Pinpoint the cell where the given text exists, returning its (x, y) midpoint coordinate. 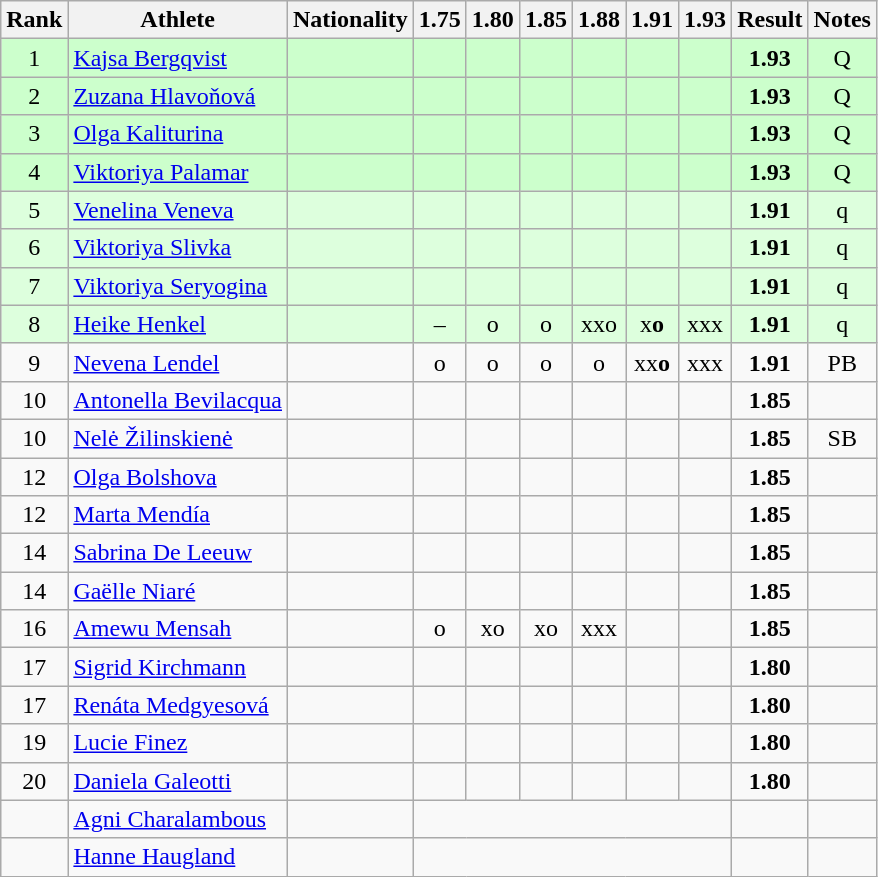
Kajsa Bergqvist (178, 58)
Sigrid Kirchmann (178, 667)
Olga Kaliturina (178, 134)
7 (34, 286)
Athlete (178, 20)
Daniela Galeotti (178, 781)
Heike Henkel (178, 324)
Agni Charalambous (178, 819)
Viktoriya Palamar (178, 172)
Result (770, 20)
Viktoriya Slivka (178, 248)
Viktoriya Seryogina (178, 286)
SB (842, 438)
PB (842, 362)
Nevena Lendel (178, 362)
Nationality (351, 20)
3 (34, 134)
Notes (842, 20)
5 (34, 210)
Amewu Mensah (178, 629)
1.75 (440, 20)
16 (34, 629)
4 (34, 172)
Gaëlle Niaré (178, 591)
Lucie Finez (178, 743)
Olga Bolshova (178, 477)
Venelina Veneva (178, 210)
Marta Mendía (178, 515)
1 (34, 58)
Nelė Žilinskienė (178, 438)
20 (34, 781)
1.88 (598, 20)
Rank (34, 20)
9 (34, 362)
Renáta Medgyesová (178, 705)
Hanne Haugland (178, 857)
8 (34, 324)
Zuzana Hlavoňová (178, 96)
6 (34, 248)
2 (34, 96)
19 (34, 743)
– (440, 324)
Sabrina De Leeuw (178, 553)
Antonella Bevilacqua (178, 400)
